Return (x, y) of the center of cell containing provided text 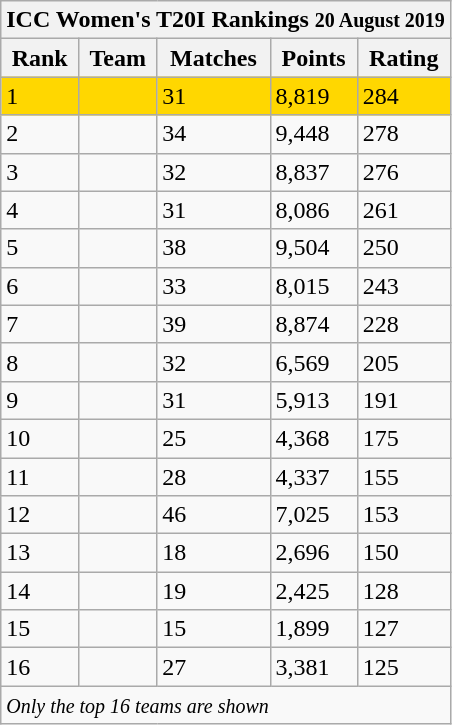
175 (404, 438)
284 (404, 96)
7 (40, 324)
243 (404, 286)
228 (404, 324)
8,874 (314, 324)
6,569 (314, 362)
Team (118, 58)
150 (404, 553)
155 (404, 477)
7,025 (314, 515)
153 (404, 515)
Rank (40, 58)
12 (40, 515)
9 (40, 400)
28 (214, 477)
8,837 (314, 172)
27 (214, 667)
8,086 (314, 210)
6 (40, 286)
3 (40, 172)
8,819 (314, 96)
8,015 (314, 286)
39 (214, 324)
19 (214, 591)
34 (214, 134)
33 (214, 286)
ICC Women's T20I Rankings 20 August 2019 (226, 20)
2 (40, 134)
127 (404, 629)
250 (404, 248)
1,899 (314, 629)
191 (404, 400)
5,913 (314, 400)
9,504 (314, 248)
9,448 (314, 134)
278 (404, 134)
16 (40, 667)
8 (40, 362)
276 (404, 172)
125 (404, 667)
205 (404, 362)
128 (404, 591)
14 (40, 591)
4 (40, 210)
4,337 (314, 477)
13 (40, 553)
2,696 (314, 553)
18 (214, 553)
261 (404, 210)
Only the top 16 teams are shown (226, 705)
5 (40, 248)
1 (40, 96)
10 (40, 438)
Points (314, 58)
4,368 (314, 438)
11 (40, 477)
3,381 (314, 667)
Matches (214, 58)
46 (214, 515)
Rating (404, 58)
2,425 (314, 591)
25 (214, 438)
38 (214, 248)
